Find where the given text appears and provide that cell's center as (X, Y) coordinate. 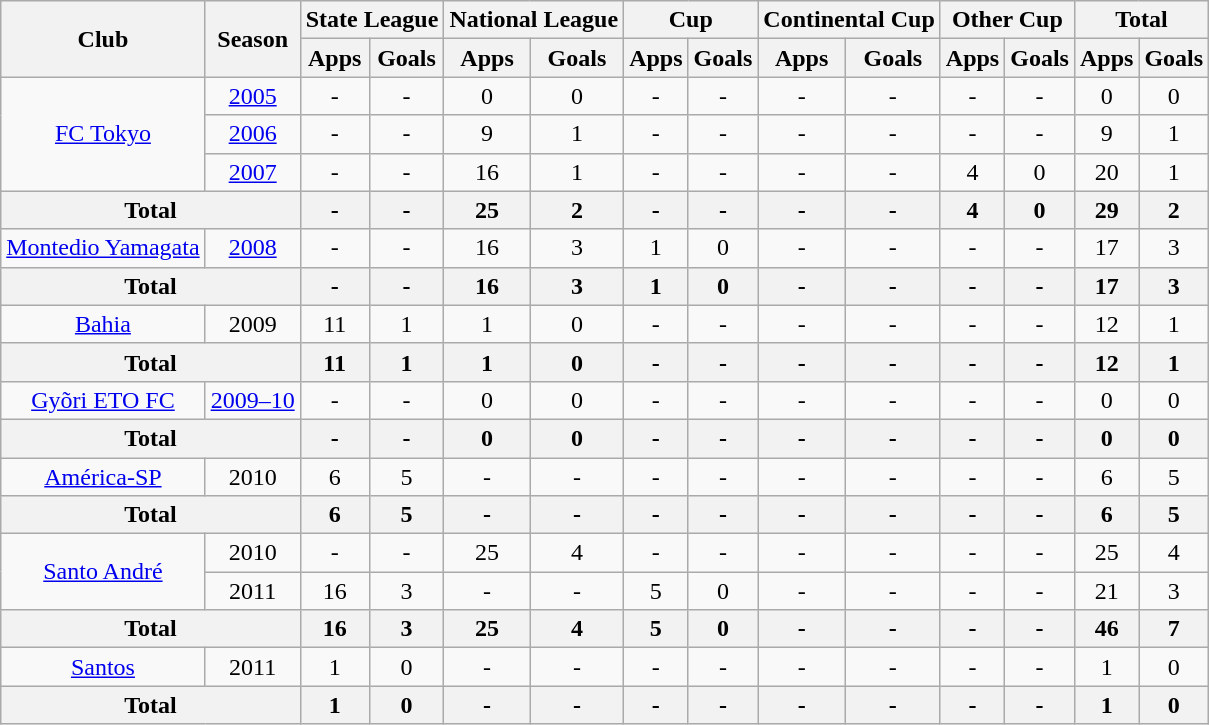
National League (534, 20)
Santo André (103, 572)
46 (1106, 629)
Bahia (103, 324)
2005 (252, 96)
Cup (691, 20)
2008 (252, 248)
2009–10 (252, 400)
2007 (252, 172)
State League (372, 20)
7 (1174, 629)
Continental Cup (849, 20)
Club (103, 39)
Montedio Yamagata (103, 248)
Gyõri ETO FC (103, 400)
Other Cup (1007, 20)
21 (1106, 591)
2009 (252, 324)
20 (1106, 172)
FC Tokyo (103, 134)
2006 (252, 134)
Santos (103, 667)
29 (1106, 210)
Season (252, 39)
América-SP (103, 477)
